Extract the [x, y] coordinate from the center of the cell holding the provided text.  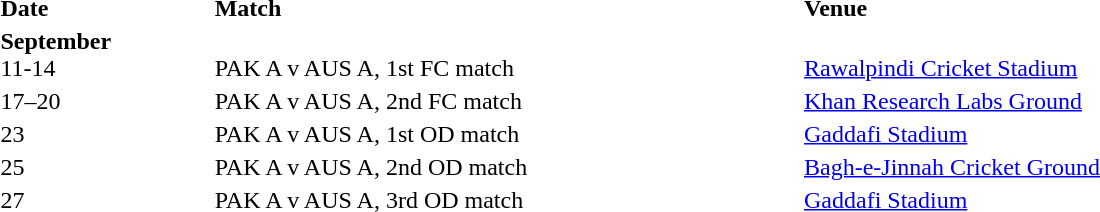
PAK A v AUS A, 2nd FC match [506, 101]
PAK A v AUS A, 1st FC match [506, 54]
PAK A v AUS A, 2nd OD match [506, 167]
PAK A v AUS A, 1st OD match [506, 134]
